Provide the [x, y] coordinate of the cell's center where the given text is located.  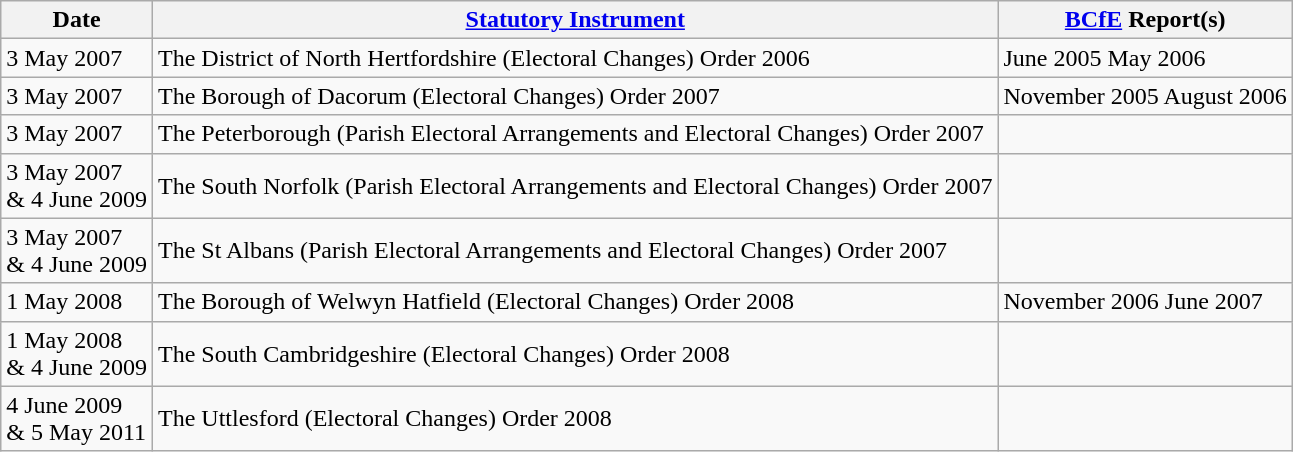
The Borough of Dacorum (Electoral Changes) Order 2007 [574, 96]
The Borough of Welwyn Hatfield (Electoral Changes) Order 2008 [574, 302]
Statutory Instrument [574, 20]
1 May 2008 [77, 302]
The Peterborough (Parish Electoral Arrangements and Electoral Changes) Order 2007 [574, 134]
June 2005 May 2006 [1145, 58]
The District of North Hertfordshire (Electoral Changes) Order 2006 [574, 58]
1 May 2008& 4 June 2009 [77, 354]
The South Cambridgeshire (Electoral Changes) Order 2008 [574, 354]
The Uttlesford (Electoral Changes) Order 2008 [574, 418]
November 2006 June 2007 [1145, 302]
4 June 2009& 5 May 2011 [77, 418]
BCfE Report(s) [1145, 20]
Date [77, 20]
The South Norfolk (Parish Electoral Arrangements and Electoral Changes) Order 2007 [574, 186]
The St Albans (Parish Electoral Arrangements and Electoral Changes) Order 2007 [574, 250]
November 2005 August 2006 [1145, 96]
